Pinpoint the cell where the given text exists, returning its [x, y] midpoint coordinate. 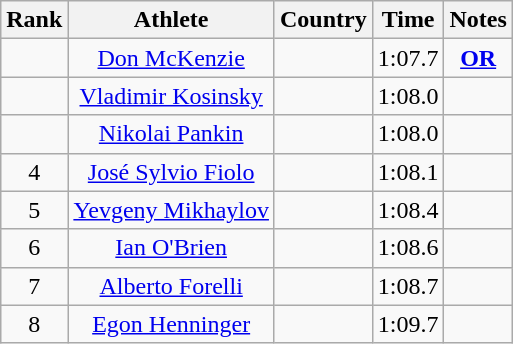
8 [34, 324]
Don McKenzie [172, 58]
Rank [34, 20]
1:08.4 [408, 210]
Athlete [172, 20]
OR [478, 58]
1:08.6 [408, 248]
José Sylvio Fiolo [172, 172]
Ian O'Brien [172, 248]
Vladimir Kosinsky [172, 96]
5 [34, 210]
Country [323, 20]
Alberto Forelli [172, 286]
4 [34, 172]
Notes [478, 20]
Yevgeny Mikhaylov [172, 210]
1:09.7 [408, 324]
6 [34, 248]
Egon Henninger [172, 324]
Nikolai Pankin [172, 134]
1:08.7 [408, 286]
Time [408, 20]
1:07.7 [408, 58]
1:08.1 [408, 172]
7 [34, 286]
